Identify which cell holds the provided text, then report its [X, Y] central coordinate. 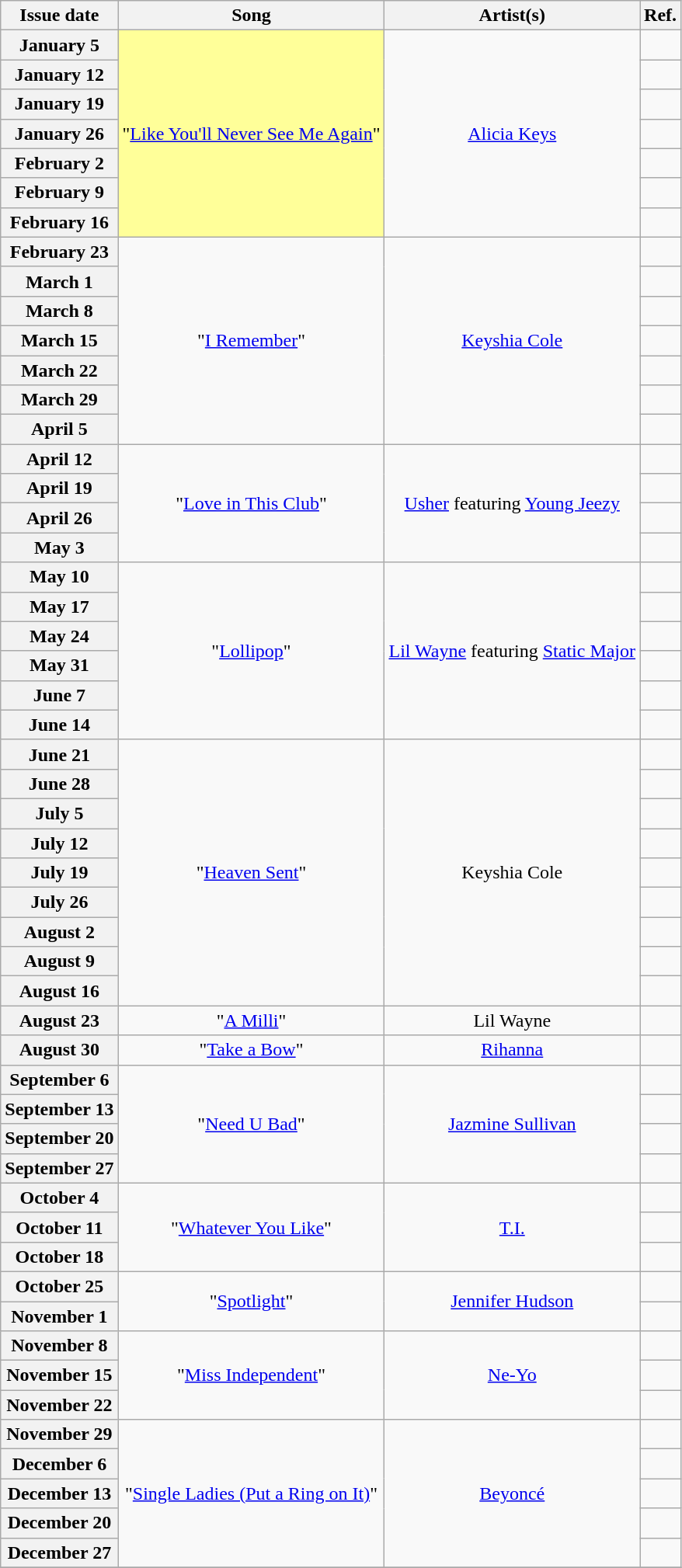
March 29 [59, 400]
Ne-Yo [513, 1375]
August 23 [59, 1020]
November 1 [59, 1316]
April 12 [59, 459]
May 24 [59, 636]
September 20 [59, 1139]
Beyoncé [513, 1493]
Artist(s) [513, 16]
September 13 [59, 1109]
January 19 [59, 104]
March 1 [59, 281]
December 27 [59, 1552]
Rihanna [513, 1050]
"Love in This Club" [252, 503]
November 22 [59, 1405]
"Like You'll Never See Me Again" [252, 134]
May 10 [59, 577]
July 5 [59, 813]
July 19 [59, 873]
July 26 [59, 902]
July 12 [59, 843]
Song [252, 16]
Ref. [660, 16]
October 4 [59, 1198]
January 5 [59, 45]
Lil Wayne [513, 1020]
August 16 [59, 991]
"A Milli" [252, 1020]
April 19 [59, 488]
April 26 [59, 518]
March 8 [59, 311]
Jennifer Hudson [513, 1301]
June 7 [59, 695]
June 21 [59, 754]
"Whatever You Like" [252, 1227]
June 14 [59, 725]
May 3 [59, 548]
"Spotlight" [252, 1301]
March 22 [59, 370]
December 6 [59, 1464]
Jazmine Sullivan [513, 1124]
December 20 [59, 1523]
May 31 [59, 666]
"I Remember" [252, 340]
December 13 [59, 1493]
August 30 [59, 1050]
August 9 [59, 961]
March 15 [59, 340]
September 27 [59, 1168]
November 29 [59, 1434]
May 17 [59, 607]
June 28 [59, 784]
October 25 [59, 1286]
T.I. [513, 1227]
November 15 [59, 1375]
October 11 [59, 1227]
"Miss Independent" [252, 1375]
November 8 [59, 1346]
April 5 [59, 429]
Alicia Keys [513, 134]
January 12 [59, 75]
"Need U Bad" [252, 1124]
"Lollipop" [252, 651]
October 18 [59, 1257]
"Single Ladies (Put a Ring on It)" [252, 1493]
September 6 [59, 1080]
"Heaven Sent" [252, 873]
Usher featuring Young Jeezy [513, 503]
February 9 [59, 193]
Issue date [59, 16]
January 26 [59, 134]
February 23 [59, 252]
"Take a Bow" [252, 1050]
February 16 [59, 222]
February 2 [59, 163]
August 2 [59, 932]
Lil Wayne featuring Static Major [513, 651]
